For the text-containing cell, return its midpoint in (x, y) coordinate format. 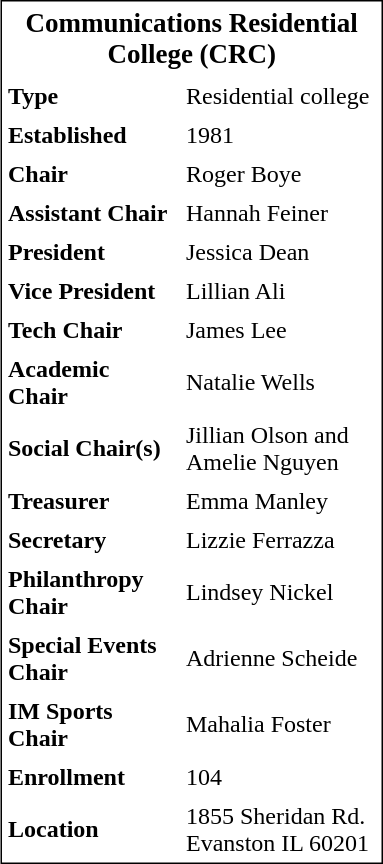
Chair (91, 174)
Social Chair(s) (91, 449)
Jessica Dean (280, 252)
Mahalia Foster (280, 725)
1981 (280, 136)
Enrollment (91, 778)
President (91, 252)
James Lee (280, 330)
Hannah Feiner (280, 214)
Academic Chair (91, 383)
Established (91, 136)
Residential college (280, 96)
Location (91, 829)
Natalie Wells (280, 383)
1855 Sheridan Rd. Evanston IL 60201 (280, 829)
Communications Residential College (CRC) (192, 40)
Special Events Chair (91, 659)
Jillian Olson and Amelie Nguyen (280, 449)
Tech Chair (91, 330)
Type (91, 96)
Roger Boye (280, 174)
Adrienne Scheide (280, 659)
Lizzie Ferrazza (280, 540)
IM Sports Chair (91, 725)
Treasurer (91, 502)
Lindsey Nickel (280, 593)
104 (280, 778)
Secretary (91, 540)
Philanthropy Chair (91, 593)
Vice President (91, 292)
Lillian Ali (280, 292)
Assistant Chair (91, 214)
Emma Manley (280, 502)
